Return (x, y) of the center of cell containing provided text 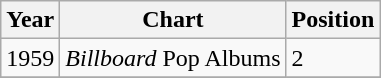
1959 (30, 58)
Position (333, 20)
2 (333, 58)
Year (30, 20)
Chart (173, 20)
Billboard Pop Albums (173, 58)
